Return the [X, Y] coordinate for the center point of the cell that contains the specified text.  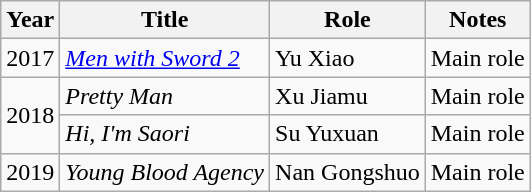
2017 [30, 58]
2019 [30, 172]
Men with Sword 2 [165, 58]
Notes [478, 20]
Xu Jiamu [348, 96]
Su Yuxuan [348, 134]
Role [348, 20]
2018 [30, 115]
Title [165, 20]
Young Blood Agency [165, 172]
Nan Gongshuo [348, 172]
Pretty Man [165, 96]
Hi, I'm Saori [165, 134]
Yu Xiao [348, 58]
Year [30, 20]
